Capture the cell that displays the provided text and extract its (x, y) central coordinate. 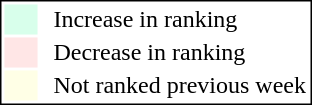
Increase in ranking (180, 19)
Decrease in ranking (180, 53)
Not ranked previous week (180, 85)
